Capture the cell that displays the provided text and extract its (x, y) central coordinate. 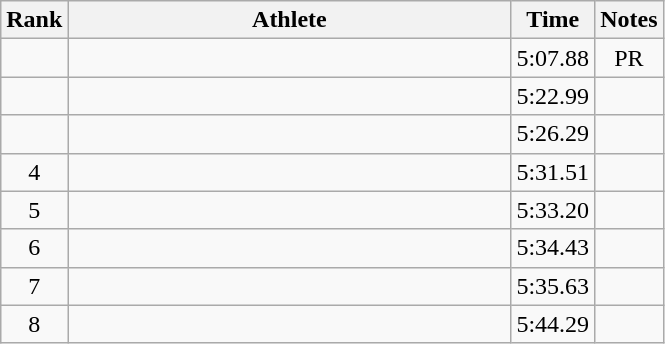
5:31.51 (553, 172)
PR (629, 58)
5:44.29 (553, 324)
Notes (629, 20)
5 (34, 210)
5:26.29 (553, 134)
5:35.63 (553, 286)
8 (34, 324)
Time (553, 20)
Rank (34, 20)
5:33.20 (553, 210)
5:22.99 (553, 96)
5:34.43 (553, 248)
5:07.88 (553, 58)
4 (34, 172)
7 (34, 286)
Athlete (290, 20)
6 (34, 248)
